Return the (x, y) coordinate for the center point of the cell that contains the specified text.  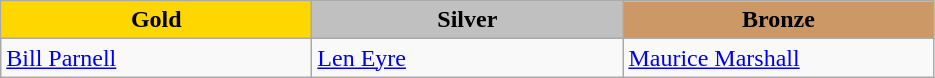
Bill Parnell (156, 58)
Bronze (778, 20)
Maurice Marshall (778, 58)
Gold (156, 20)
Len Eyre (468, 58)
Silver (468, 20)
